Provide the [X, Y] coordinate of the cell's center where the given text is located.  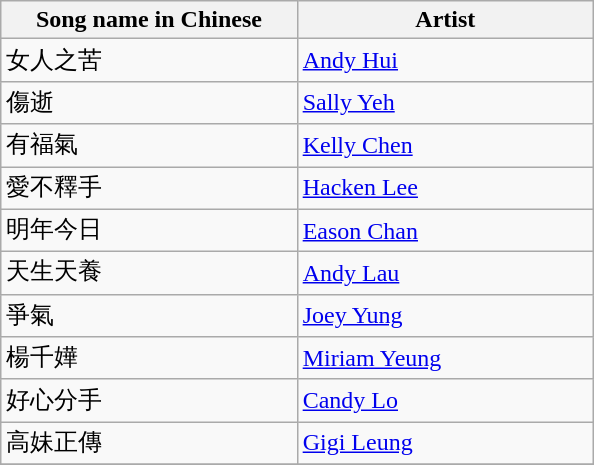
Sally Yeh [445, 102]
明年今日 [149, 230]
Gigi Leung [445, 444]
Kelly Chen [445, 146]
好心分手 [149, 400]
Joey Yung [445, 316]
Song name in Chinese [149, 20]
天生天養 [149, 274]
愛不釋手 [149, 188]
Candy Lo [445, 400]
Andy Lau [445, 274]
爭氣 [149, 316]
楊千嬅 [149, 358]
Miriam Yeung [445, 358]
Hacken Lee [445, 188]
傷逝 [149, 102]
Eason Chan [445, 230]
Artist [445, 20]
Andy Hui [445, 60]
女人之苦 [149, 60]
有福氣 [149, 146]
高妹正傳 [149, 444]
